Output the (X, Y) coordinate of the center of the cell containing the given text.  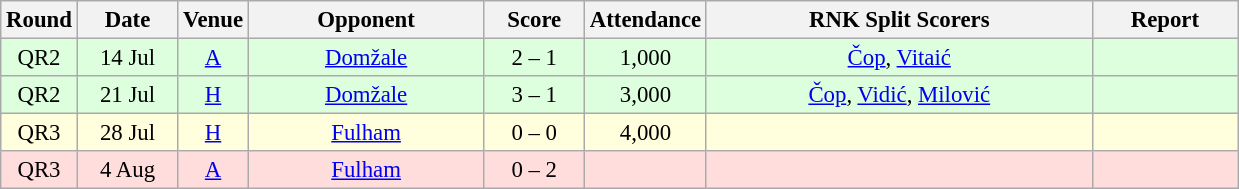
Venue (214, 20)
4 Aug (128, 170)
3 – 1 (534, 95)
28 Jul (128, 133)
1,000 (646, 58)
21 Jul (128, 95)
14 Jul (128, 58)
Attendance (646, 20)
3,000 (646, 95)
Čop, Vitaić (899, 58)
0 – 2 (534, 170)
2 – 1 (534, 58)
Čop, Vidić, Milović (899, 95)
0 – 0 (534, 133)
RNK Split Scorers (899, 20)
Round (39, 20)
Date (128, 20)
4,000 (646, 133)
Score (534, 20)
Opponent (366, 20)
Report (1165, 20)
